Determine the (X, Y) coordinate at the center of the cell enclosing the given text.  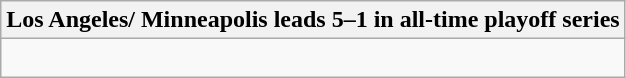
Los Angeles/ Minneapolis leads 5–1 in all-time playoff series (313, 20)
